Determine the [X, Y] coordinate at the center of the cell enclosing the given text.  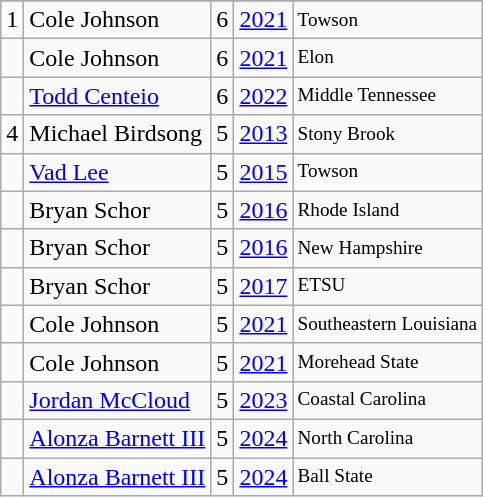
Middle Tennessee [388, 96]
Coastal Carolina [388, 400]
Southeastern Louisiana [388, 324]
2015 [264, 172]
1 [12, 20]
Michael Birdsong [118, 134]
Morehead State [388, 362]
Stony Brook [388, 134]
2023 [264, 400]
4 [12, 134]
Vad Lee [118, 172]
Jordan McCloud [118, 400]
2022 [264, 96]
2013 [264, 134]
Elon [388, 58]
2017 [264, 286]
ETSU [388, 286]
New Hampshire [388, 248]
Rhode Island [388, 210]
North Carolina [388, 438]
Ball State [388, 477]
Todd Centeio [118, 96]
